Locate the cell with the specified text and output its [x, y] center coordinate. 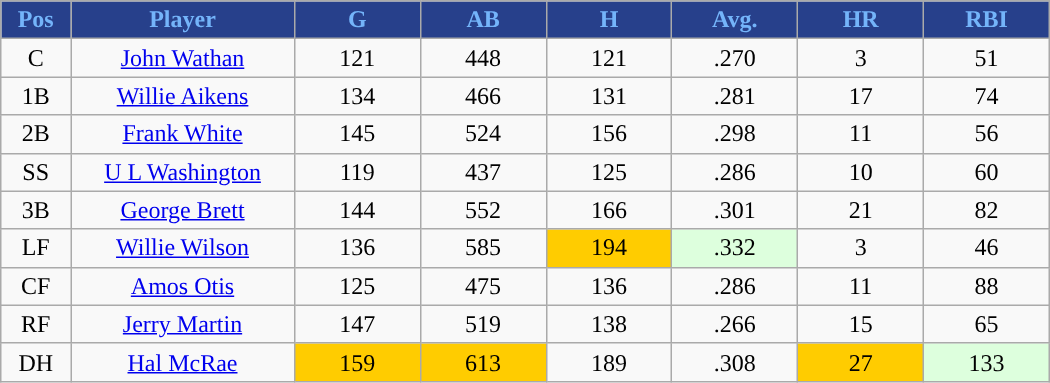
194 [609, 248]
Player [183, 20]
46 [987, 248]
74 [987, 96]
189 [609, 362]
AB [483, 20]
Willie Wilson [183, 248]
145 [357, 134]
448 [483, 58]
21 [861, 210]
Jerry Martin [183, 324]
LF [36, 248]
Willie Aikens [183, 96]
.332 [735, 248]
G [357, 20]
133 [987, 362]
3B [36, 210]
138 [609, 324]
144 [357, 210]
613 [483, 362]
John Wathan [183, 58]
88 [987, 286]
HR [861, 20]
RF [36, 324]
466 [483, 96]
147 [357, 324]
.298 [735, 134]
131 [609, 96]
159 [357, 362]
475 [483, 286]
552 [483, 210]
CF [36, 286]
Frank White [183, 134]
.281 [735, 96]
65 [987, 324]
10 [861, 172]
DH [36, 362]
.301 [735, 210]
George Brett [183, 210]
.270 [735, 58]
585 [483, 248]
C [36, 58]
56 [987, 134]
119 [357, 172]
15 [861, 324]
134 [357, 96]
51 [987, 58]
1B [36, 96]
82 [987, 210]
60 [987, 172]
H [609, 20]
RBI [987, 20]
2B [36, 134]
Pos [36, 20]
U L Washington [183, 172]
.266 [735, 324]
519 [483, 324]
Avg. [735, 20]
SS [36, 172]
156 [609, 134]
27 [861, 362]
Hal McRae [183, 362]
17 [861, 96]
524 [483, 134]
.308 [735, 362]
Amos Otis [183, 286]
166 [609, 210]
437 [483, 172]
